Output the [x, y] coordinate of the center of the cell containing the given text.  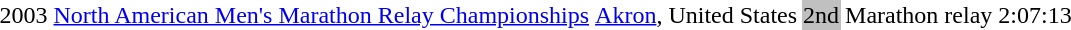
2nd [822, 15]
Marathon relay [919, 15]
North American Men's Marathon Relay Championships [322, 15]
Akron, United States [696, 15]
